Find where the given text appears and provide that cell's center as (x, y) coordinate. 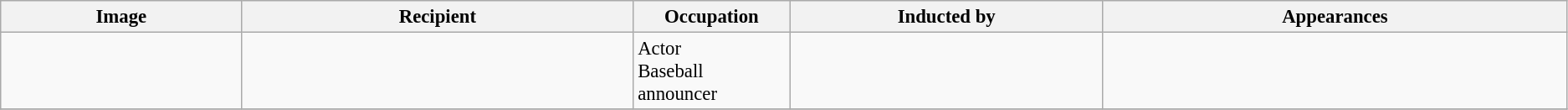
Image (121, 17)
Appearances (1335, 17)
Occupation (711, 17)
Inducted by (946, 17)
Recipient (438, 17)
ActorBaseball announcer (711, 71)
